Scan for the cell matching the given text and deliver its [X, Y] coordinate at center. 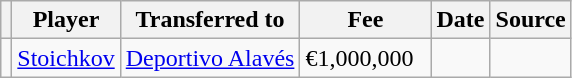
Source [530, 20]
Player [66, 20]
Stoichkov [66, 58]
Deportivo Alavés [210, 58]
€1,000,000 [366, 58]
Date [460, 20]
Transferred to [210, 20]
Fee [366, 20]
